From the cell containing the given text, extract its center point as (X, Y) coordinate. 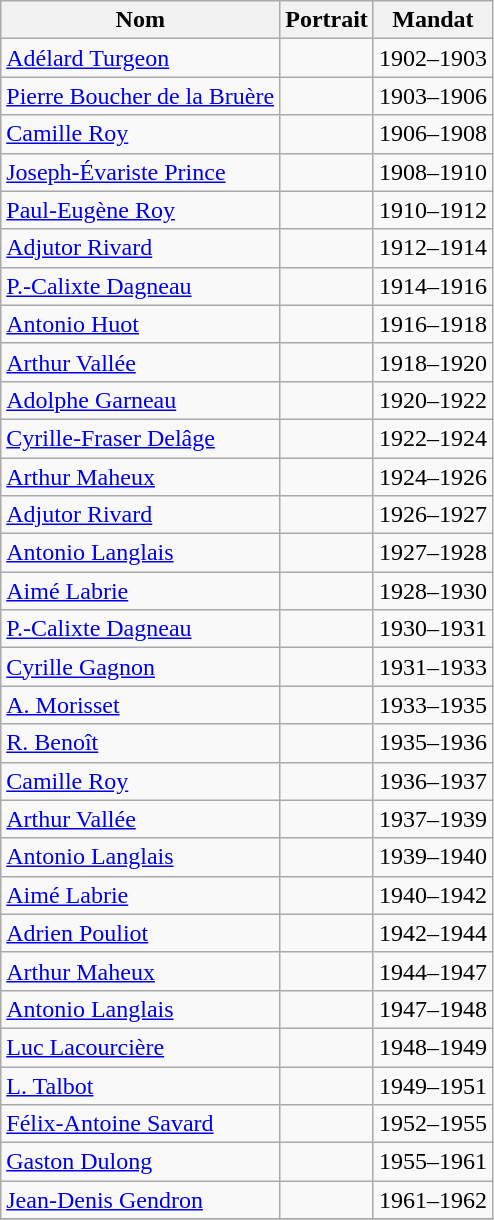
1952–1955 (432, 1124)
1947–1948 (432, 1009)
Gaston Dulong (140, 1162)
1944–1947 (432, 971)
1912–1914 (432, 248)
Nom (140, 20)
1931–1933 (432, 667)
1918–1920 (432, 362)
Portrait (327, 20)
L. Talbot (140, 1085)
1908–1910 (432, 172)
1935–1936 (432, 743)
1927–1928 (432, 553)
Félix-Antoine Savard (140, 1124)
1955–1961 (432, 1162)
1936–1937 (432, 781)
Adrien Pouliot (140, 933)
1926–1927 (432, 515)
1930–1931 (432, 629)
1906–1908 (432, 134)
1942–1944 (432, 933)
Cyrille-Fraser Delâge (140, 438)
R. Benoît (140, 743)
Luc Lacourcière (140, 1047)
Adolphe Garneau (140, 400)
Pierre Boucher de la Bruère (140, 96)
1928–1930 (432, 591)
1902–1903 (432, 58)
Antonio Huot (140, 324)
Mandat (432, 20)
A. Morisset (140, 705)
1933–1935 (432, 705)
Cyrille Gagnon (140, 667)
Joseph-Évariste Prince (140, 172)
1948–1949 (432, 1047)
Jean-Denis Gendron (140, 1200)
1940–1942 (432, 895)
1924–1926 (432, 477)
1914–1916 (432, 286)
1920–1922 (432, 400)
1961–1962 (432, 1200)
1937–1939 (432, 819)
Paul-Eugène Roy (140, 210)
1922–1924 (432, 438)
1903–1906 (432, 96)
Adélard Turgeon (140, 58)
1939–1940 (432, 857)
1916–1918 (432, 324)
1949–1951 (432, 1085)
1910–1912 (432, 210)
